Capture the cell that displays the provided text and extract its [X, Y] central coordinate. 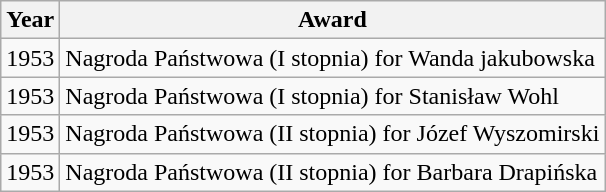
Year [30, 20]
Nagroda Państwowa (II stopnia) for Józef Wyszomirski [332, 134]
Award [332, 20]
Nagroda Państwowa (I stopnia) for Wanda jakubowska [332, 58]
Nagroda Państwowa (II stopnia) for Barbara Drapińska [332, 172]
Nagroda Państwowa (I stopnia) for Stanisław Wohl [332, 96]
